Search for the cell housing the specified text and yield its [X, Y] center coordinate. 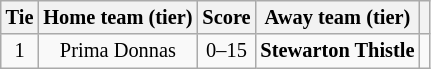
Tie [20, 17]
Prima Donnas [118, 51]
1 [20, 51]
Home team (tier) [118, 17]
Score [226, 17]
0–15 [226, 51]
Away team (tier) [337, 17]
Stewarton Thistle [337, 51]
